Determine the (x, y) coordinate at the center of the cell enclosing the given text.  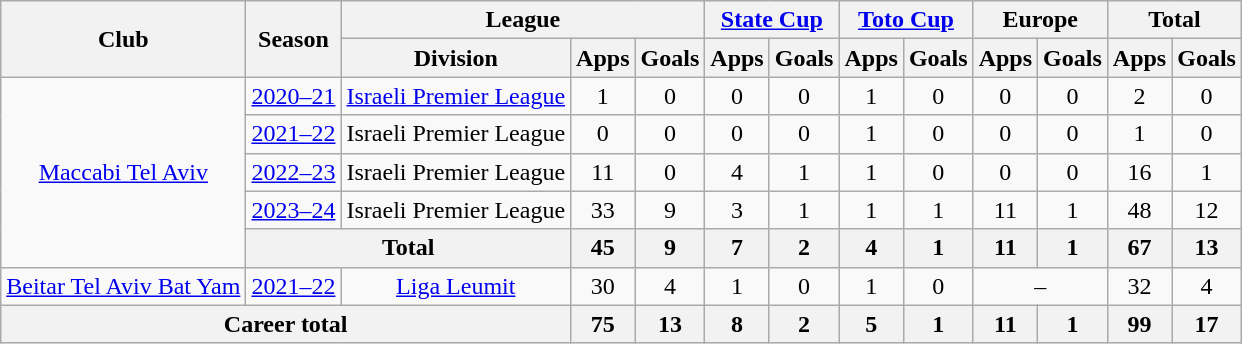
30 (603, 286)
– (1040, 286)
Beitar Tel Aviv Bat Yam (124, 286)
67 (1139, 248)
Career total (286, 324)
Division (456, 58)
8 (737, 324)
16 (1139, 172)
2023–24 (294, 210)
State Cup (772, 20)
League (523, 20)
3 (737, 210)
Season (294, 39)
75 (603, 324)
17 (1207, 324)
5 (871, 324)
Club (124, 39)
32 (1139, 286)
99 (1139, 324)
33 (603, 210)
Europe (1040, 20)
Maccabi Tel Aviv (124, 172)
45 (603, 248)
2022–23 (294, 172)
Toto Cup (906, 20)
12 (1207, 210)
2020–21 (294, 96)
7 (737, 248)
Liga Leumit (456, 286)
48 (1139, 210)
